Determine the (x, y) coordinate at the center of the cell enclosing the given text.  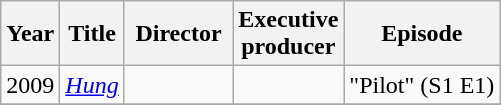
"Pilot" (S1 E1) (422, 85)
Hung (92, 85)
Year (30, 34)
Director (178, 34)
Title (92, 34)
Episode (422, 34)
Executiveproducer (288, 34)
2009 (30, 85)
